Identify which cell holds the provided text, then report its [X, Y] central coordinate. 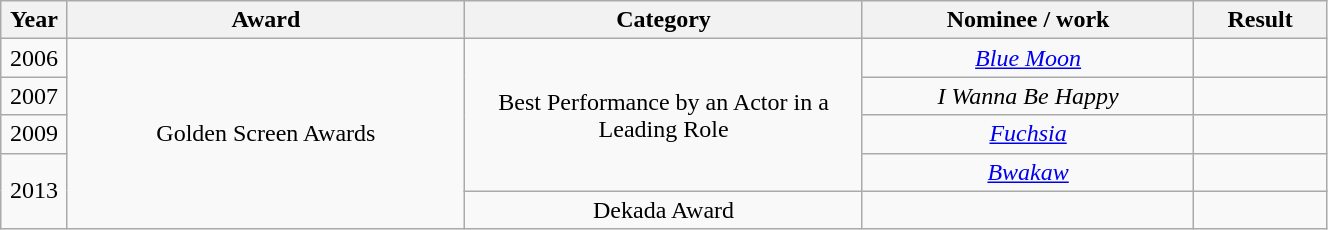
2013 [34, 191]
Dekada Award [664, 210]
Year [34, 20]
Award [266, 20]
Nominee / work [1028, 20]
I Wanna Be Happy [1028, 96]
2009 [34, 134]
Bwakaw [1028, 172]
Best Performance by an Actor in a Leading Role [664, 115]
Blue Moon [1028, 58]
2007 [34, 96]
Golden Screen Awards [266, 134]
Fuchsia [1028, 134]
Result [1260, 20]
2006 [34, 58]
Category [664, 20]
